Determine the [x, y] coordinate at the center of the cell enclosing the given text.  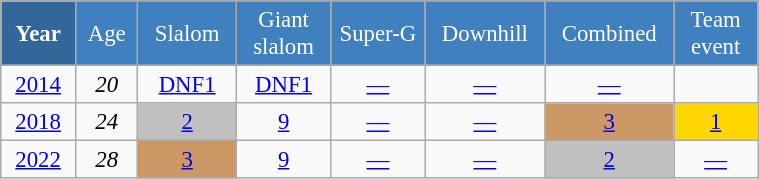
Giantslalom [284, 34]
2014 [38, 85]
1 [716, 122]
Combined [610, 34]
28 [106, 160]
Age [106, 34]
2022 [38, 160]
Year [38, 34]
Team event [716, 34]
Slalom [187, 34]
20 [106, 85]
2018 [38, 122]
Downhill [485, 34]
Super-G [378, 34]
24 [106, 122]
